Return the (x, y) coordinate for the center point of the cell that contains the specified text.  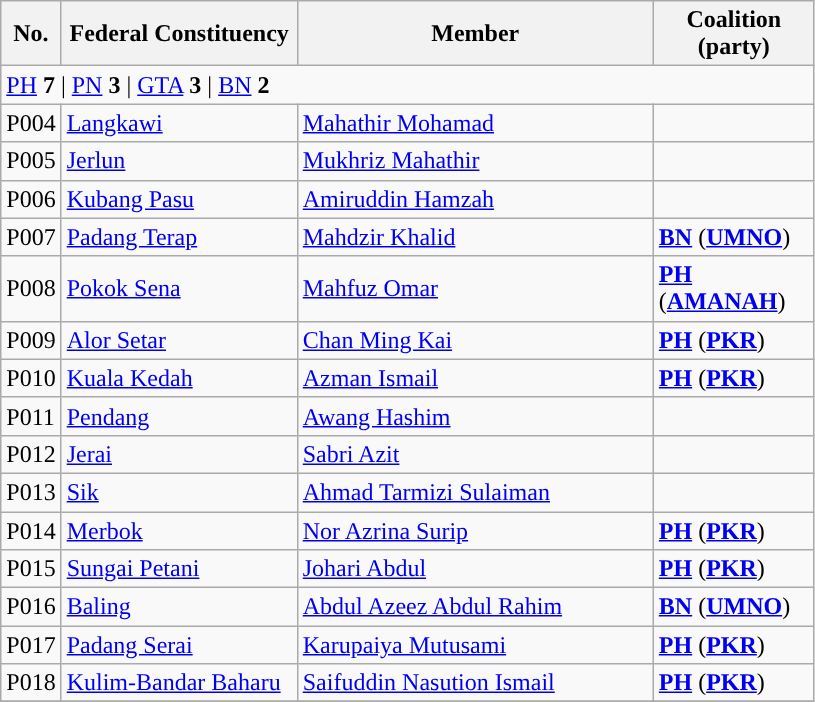
Pendang (179, 416)
Federal Constituency (179, 34)
Baling (179, 607)
Mukhriz Mahathir (475, 161)
Padang Terap (179, 237)
P013 (31, 492)
Mahfuz Omar (475, 288)
Langkawi (179, 123)
Amiruddin Hamzah (475, 199)
Kuala Kedah (179, 378)
P009 (31, 340)
Coalition (party) (734, 34)
P008 (31, 288)
Sik (179, 492)
P016 (31, 607)
P012 (31, 454)
Kubang Pasu (179, 199)
Kulim-Bandar Baharu (179, 683)
Saifuddin Nasution Ismail (475, 683)
Nor Azrina Surip (475, 531)
Merbok (179, 531)
P010 (31, 378)
PH (AMANAH) (734, 288)
Abdul Azeez Abdul Rahim (475, 607)
Jerlun (179, 161)
PH 7 | PN 3 | GTA 3 | BN 2 (408, 85)
Johari Abdul (475, 569)
Chan Ming Kai (475, 340)
P004 (31, 123)
Sungai Petani (179, 569)
No. (31, 34)
Ahmad Tarmizi Sulaiman (475, 492)
P015 (31, 569)
P017 (31, 645)
P005 (31, 161)
Padang Serai (179, 645)
Mahdzir Khalid (475, 237)
Alor Setar (179, 340)
Pokok Sena (179, 288)
Member (475, 34)
Mahathir Mohamad (475, 123)
P006 (31, 199)
P014 (31, 531)
Awang Hashim (475, 416)
P007 (31, 237)
Azman Ismail (475, 378)
Karupaiya Mutusami (475, 645)
Sabri Azit (475, 454)
P018 (31, 683)
P011 (31, 416)
Jerai (179, 454)
